Output the (X, Y) coordinate of the center of the cell containing the given text.  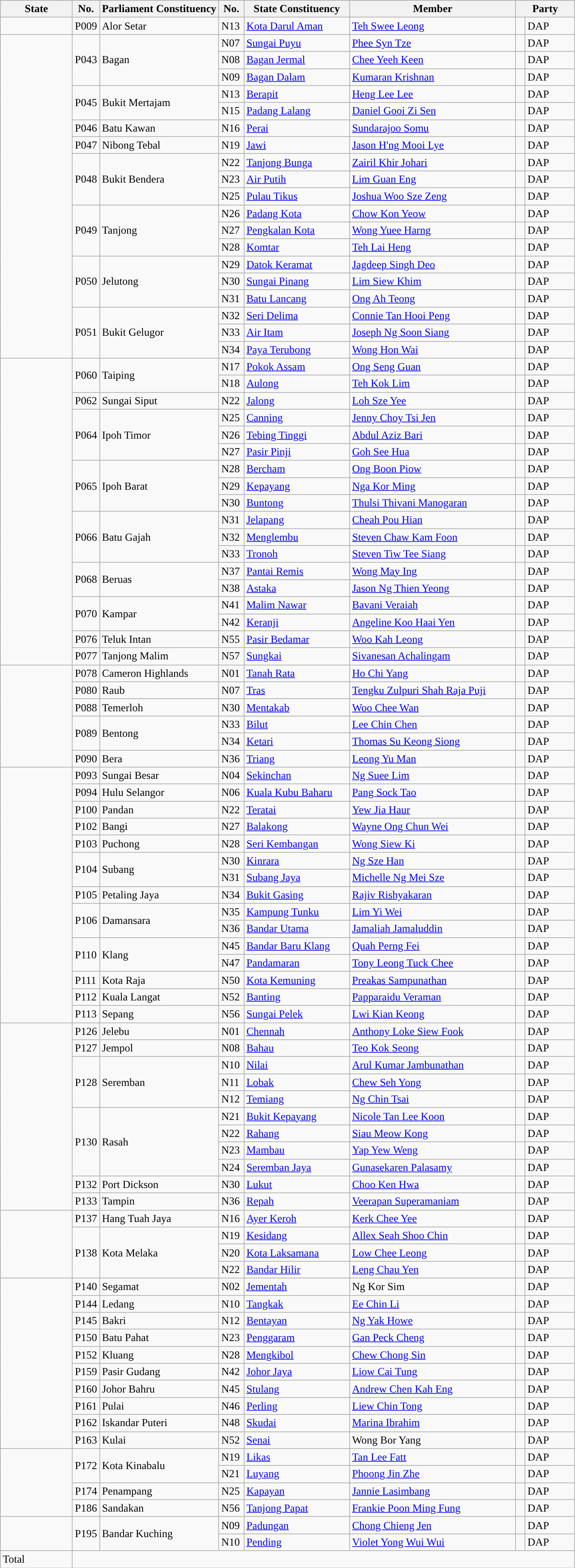
Beruas (159, 580)
N48 (232, 1423)
Repah (297, 1201)
P106 (86, 920)
P144 (86, 1304)
P093 (86, 776)
Jamaliah Jamaluddin (433, 929)
Bukit Kepayang (297, 1116)
Astaka (297, 588)
Bagan (159, 60)
Aulong (297, 384)
Jason H'ng Mooi Lye (433, 145)
Kota Raja (159, 980)
P064 (86, 435)
Pantai Remis (297, 571)
Johor Jaya (297, 1372)
N47 (232, 963)
Kulai (159, 1440)
P152 (86, 1355)
Pokok Assam (297, 367)
Parliament Constituency (159, 9)
Daniel Gooi Zi Sen (433, 111)
Paya Terubong (297, 350)
P009 (86, 26)
Liow Cai Tung (433, 1372)
Pulai (159, 1406)
P113 (86, 1014)
Penggaram (297, 1338)
P137 (86, 1218)
N06 (232, 793)
Leong Yu Man (433, 759)
P077 (86, 656)
Batu Lancang (297, 299)
Yap Yew Weng (433, 1150)
Chong Chieng Jen (433, 1525)
Jelutong (159, 282)
Subang (159, 869)
Siau Meow Kong (433, 1133)
Thulsi Thivani Manogaran (433, 503)
Sungai Puyu (297, 43)
Keranji (297, 622)
Sungai Siput (159, 401)
Iskandar Puteri (159, 1423)
Loh Sze Yee (433, 401)
Seremban (159, 1082)
Sungkai (297, 656)
Ong Seng Guan (433, 367)
P127 (86, 1048)
Petaling Jaya (159, 895)
Ong Boon Piow (433, 469)
Johor Bahru (159, 1389)
N38 (232, 588)
Jason Ng Thien Yeong (433, 588)
N11 (232, 1082)
P138 (86, 1252)
P046 (86, 128)
P094 (86, 793)
Wong Bor Yang (433, 1440)
P160 (86, 1389)
N24 (232, 1167)
Stulang (297, 1389)
Canning (297, 418)
Ng Kor Sim (433, 1286)
P112 (86, 997)
Tronoh (297, 554)
Balakong (297, 827)
State Constituency (297, 9)
P048 (86, 179)
Bentayan (297, 1321)
P068 (86, 580)
Pasir Bedamar (297, 639)
Perai (297, 128)
Kota Kinabalu (159, 1465)
Leng Chau Yen (433, 1269)
Wong Hon Wai (433, 350)
N46 (232, 1406)
Mengkibol (297, 1355)
Abdul Aziz Bari (433, 435)
Ledang (159, 1304)
N37 (232, 571)
Teh Swee Leong (433, 26)
Segamat (159, 1286)
Member (433, 9)
N20 (232, 1252)
Tampin (159, 1201)
P161 (86, 1406)
Rahang (297, 1133)
Steven Chaw Kam Foon (433, 537)
Anthony Loke Siew Fook (433, 1031)
Phoong Jin Zhe (433, 1474)
Air Putih (297, 179)
Kampar (159, 614)
N55 (232, 639)
Bandar Utama (297, 929)
Senai (297, 1440)
Mentakab (297, 707)
Ee Chin Li (433, 1304)
Lwi Kian Keong (433, 1014)
Bandar Kuching (159, 1534)
Mambau (297, 1150)
P195 (86, 1534)
Hang Tuah Jaya (159, 1218)
Chennah (297, 1031)
Chew Seh Yong (433, 1082)
Damansara (159, 920)
Banting (297, 997)
Malim Nawar (297, 605)
Ho Chi Yang (433, 673)
Pandamaran (297, 963)
Angeline Koo Haai Yen (433, 622)
Tan Lee Fatt (433, 1457)
P163 (86, 1440)
Kapayan (297, 1491)
Woo Kah Leong (433, 639)
Luyang (297, 1474)
Bagan Dalam (297, 77)
Jenny Choy Tsi Jen (433, 418)
Preakas Sampunathan (433, 980)
Liew Chin Tong (433, 1406)
Wong May Ing (433, 571)
Bandar Hilir (297, 1269)
Low Chee Leong (433, 1252)
Andrew Chen Kah Eng (433, 1389)
N35 (232, 912)
Ipoh Timor (159, 435)
Bercham (297, 469)
Lee Chin Chen (433, 724)
Triang (297, 759)
Tanjong Bunga (297, 162)
Teh Kok Lim (433, 384)
Pengkalan Kota (297, 231)
Puchong (159, 844)
P060 (86, 375)
P066 (86, 537)
Padang Lalang (297, 111)
Sepang (159, 1014)
Jannie Lasimbang (433, 1491)
Gunasekaren Palasamy (433, 1167)
Kampung Tunku (297, 912)
Choo Ken Hwa (433, 1184)
Skudai (297, 1423)
Kota Kemuning (297, 980)
Ong Ah Teong (433, 299)
Chee Yeeh Keen (433, 60)
Wong Yuee Harng (433, 231)
Tanjong (159, 231)
Jempol (159, 1048)
Teluk Intan (159, 639)
Bagan Jermal (297, 60)
Jelebu (159, 1031)
Woo Chee Wan (433, 707)
Berapit (297, 94)
P111 (86, 980)
P110 (86, 954)
Goh See Hua (433, 452)
Pasir Pinji (297, 452)
Lim Siew Khim (433, 282)
Batu Kawan (159, 128)
Kuala Langat (159, 997)
P045 (86, 103)
Ng Suee Lim (433, 776)
Tanjong Malim (159, 656)
Tengku Zulpuri Shah Raja Puji (433, 690)
Jawi (297, 145)
Sundarajoo Somu (433, 128)
Menglembu (297, 537)
Kota Darul Aman (297, 26)
Pang Sock Tao (433, 793)
Ketari (297, 741)
Lim Guan Eng (433, 179)
P049 (86, 231)
Buntong (297, 503)
Sandakan (159, 1508)
Cheah Pou Hian (433, 520)
P089 (86, 733)
Bandar Baru Klang (297, 946)
Quah Perng Fei (433, 946)
N17 (232, 367)
Nicole Tan Lee Koon (433, 1116)
Klang (159, 954)
Bentong (159, 733)
P100 (86, 810)
Tanjong Papat (297, 1508)
Bukit Gelugor (159, 333)
Lobak (297, 1082)
Bakri (159, 1321)
Phee Syn Tze (433, 43)
Heng Lee Lee (433, 94)
P172 (86, 1465)
Bukit Bendera (159, 179)
Marina Ibrahim (433, 1423)
Connie Tan Hooi Peng (433, 316)
P162 (86, 1423)
P159 (86, 1372)
P043 (86, 60)
Joseph Ng Soon Siang (433, 333)
P132 (86, 1184)
Tebing Tinggi (297, 435)
P062 (86, 401)
Sivanesan Achalingam (433, 656)
P150 (86, 1338)
Hulu Selangor (159, 793)
Ng Chin Tsai (433, 1099)
Ayer Keroh (297, 1218)
Kinrara (297, 861)
P080 (86, 690)
Taiping (159, 375)
Zairil Khir Johari (433, 162)
Ipoh Barat (159, 486)
N57 (232, 656)
P130 (86, 1142)
Pulau Tikus (297, 196)
Pending (297, 1542)
Batu Pahat (159, 1338)
P140 (86, 1286)
P078 (86, 673)
Kumaran Krishnan (433, 77)
Joshua Woo Sze Zeng (433, 196)
Michelle Ng Mei Sze (433, 878)
P050 (86, 282)
Bavani Veraiah (433, 605)
Nilai (297, 1065)
Penampang (159, 1491)
Gan Peck Cheng (433, 1338)
Yew Jia Haur (433, 810)
Air Itam (297, 333)
State (37, 9)
P128 (86, 1082)
Komtar (297, 248)
Allex Seah Shoo Chin (433, 1235)
Kuala Kubu Baharu (297, 793)
Sungai Pinang (297, 282)
Steven Tiw Tee Siang (433, 554)
Bera (159, 759)
Pasir Gudang (159, 1372)
Tanah Rata (297, 673)
P103 (86, 844)
Tangkak (297, 1304)
Tony Leong Tuck Chee (433, 963)
Ng Yak Howe (433, 1321)
Jalong (297, 401)
Bukit Mertajam (159, 103)
P076 (86, 639)
Bangi (159, 827)
Kepayang (297, 486)
P088 (86, 707)
Rasah (159, 1142)
N18 (232, 384)
N02 (232, 1286)
Bahau (297, 1048)
Subang Jaya (297, 878)
Rajiv Rishyakaran (433, 895)
Jelapang (297, 520)
Kota Melaka (159, 1252)
Kerk Chee Yee (433, 1218)
Sungai Pelek (297, 1014)
Teratai (297, 810)
N15 (232, 111)
Nibong Tebal (159, 145)
Likas (297, 1457)
Padang Kota (297, 214)
P126 (86, 1031)
Pandan (159, 810)
Teh Lai Heng (433, 248)
Wayne Ong Chun Wei (433, 827)
Temerloh (159, 707)
P105 (86, 895)
P133 (86, 1201)
Batu Gajah (159, 537)
Datok Keramat (297, 265)
Lukut (297, 1184)
Tras (297, 690)
N50 (232, 980)
P065 (86, 486)
P186 (86, 1508)
Sungai Besar (159, 776)
Violet Yong Wui Wui (433, 1542)
P145 (86, 1321)
Raub (159, 690)
N41 (232, 605)
P102 (86, 827)
P051 (86, 333)
P104 (86, 869)
Kesidang (297, 1235)
P047 (86, 145)
Arul Kumar Jambunathan (433, 1065)
Thomas Su Keong Siong (433, 741)
P090 (86, 759)
Seri Delima (297, 316)
Total (37, 1559)
Alor Setar (159, 26)
Kluang (159, 1355)
Ng Sze Han (433, 861)
N04 (232, 776)
Jagdeep Singh Deo (433, 265)
Seremban Jaya (297, 1167)
Teo Kok Seong (433, 1048)
Nga Kor Ming (433, 486)
P174 (86, 1491)
Jementah (297, 1286)
Veerapan Superamaniam (433, 1201)
Seri Kembangan (297, 844)
Chew Chong Sin (433, 1355)
Bukit Gasing (297, 895)
P070 (86, 614)
Lim Yi Wei (433, 912)
Party (545, 9)
Frankie Poon Ming Fung (433, 1508)
Papparaidu Veraman (433, 997)
Sekinchan (297, 776)
Chow Kon Yeow (433, 214)
Temiang (297, 1099)
Cameron Highlands (159, 673)
Perling (297, 1406)
Port Dickson (159, 1184)
Bilut (297, 724)
Kota Laksamana (297, 1252)
Wong Siew Ki (433, 844)
Padungan (297, 1525)
